Output the [X, Y] coordinate of the center of the cell containing the given text.  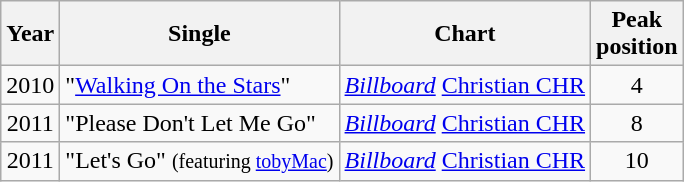
"Let's Go" (featuring tobyMac) [200, 161]
Chart [465, 34]
"Walking On the Stars" [200, 85]
10 [637, 161]
2010 [30, 85]
4 [637, 85]
Peakposition [637, 34]
Year [30, 34]
"Please Don't Let Me Go" [200, 123]
Single [200, 34]
8 [637, 123]
